Locate the cell with the specified text and output its (x, y) center coordinate. 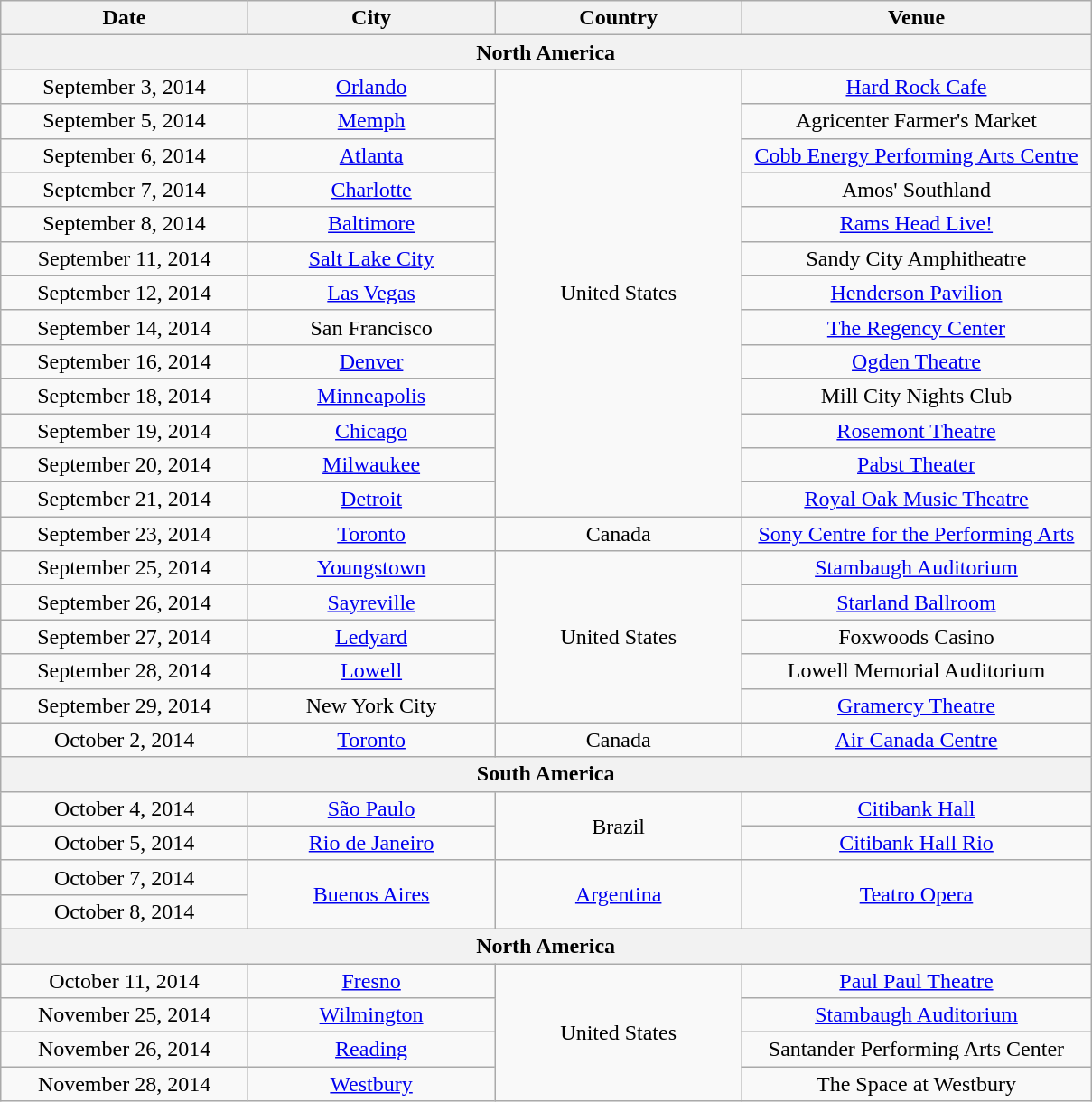
Citibank Hall Rio (916, 843)
October 11, 2014 (125, 980)
Fresno (371, 980)
Minneapolis (371, 396)
Country (619, 18)
Argentina (619, 894)
November 28, 2014 (125, 1084)
September 25, 2014 (125, 568)
October 5, 2014 (125, 843)
September 6, 2014 (125, 155)
September 26, 2014 (125, 602)
September 7, 2014 (125, 190)
Milwaukee (371, 465)
September 11, 2014 (125, 258)
Amos' Southland (916, 190)
Foxwoods Casino (916, 637)
September 8, 2014 (125, 224)
Pabst Theater (916, 465)
Rams Head Live! (916, 224)
October 8, 2014 (125, 911)
September 20, 2014 (125, 465)
Lowell (371, 671)
Chicago (371, 431)
Sandy City Amphitheatre (916, 258)
September 27, 2014 (125, 637)
September 23, 2014 (125, 534)
The Space at Westbury (916, 1084)
Ledyard (371, 637)
Westbury (371, 1084)
Baltimore (371, 224)
Royal Oak Music Theatre (916, 500)
Hard Rock Cafe (916, 87)
October 2, 2014 (125, 740)
September 18, 2014 (125, 396)
Las Vegas (371, 293)
September 29, 2014 (125, 705)
Date (125, 18)
Salt Lake City (371, 258)
September 21, 2014 (125, 500)
Reading (371, 1050)
Agricenter Farmer's Market (916, 121)
South America (546, 774)
Paul Paul Theatre (916, 980)
Brazil (619, 826)
Buenos Aires (371, 894)
Sony Centre for the Performing Arts (916, 534)
October 4, 2014 (125, 808)
November 25, 2014 (125, 1015)
Rosemont Theatre (916, 431)
Santander Performing Arts Center (916, 1050)
New York City (371, 705)
Charlotte (371, 190)
The Regency Center (916, 327)
San Francisco (371, 327)
City (371, 18)
Orlando (371, 87)
Air Canada Centre (916, 740)
Sayreville (371, 602)
Cobb Energy Performing Arts Centre (916, 155)
Venue (916, 18)
September 5, 2014 (125, 121)
November 26, 2014 (125, 1050)
Mill City Nights Club (916, 396)
September 14, 2014 (125, 327)
São Paulo (371, 808)
Rio de Janeiro (371, 843)
September 16, 2014 (125, 361)
September 19, 2014 (125, 431)
Gramercy Theatre (916, 705)
Memph (371, 121)
Citibank Hall (916, 808)
Detroit (371, 500)
Youngstown (371, 568)
Atlanta (371, 155)
September 28, 2014 (125, 671)
Starland Ballroom (916, 602)
Henderson Pavilion (916, 293)
Teatro Opera (916, 894)
Denver (371, 361)
Lowell Memorial Auditorium (916, 671)
October 7, 2014 (125, 877)
Wilmington (371, 1015)
September 12, 2014 (125, 293)
Ogden Theatre (916, 361)
September 3, 2014 (125, 87)
